Extract the (x, y) coordinate from the center of the cell holding the provided text.  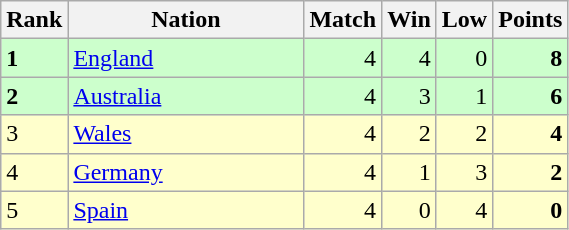
Match (343, 20)
Germany (186, 172)
Rank (34, 20)
8 (530, 58)
6 (530, 96)
Australia (186, 96)
Wales (186, 134)
Low (464, 20)
Nation (186, 20)
Spain (186, 210)
Points (530, 20)
Win (410, 20)
England (186, 58)
5 (34, 210)
